Scan for the cell matching the given text and deliver its [x, y] coordinate at center. 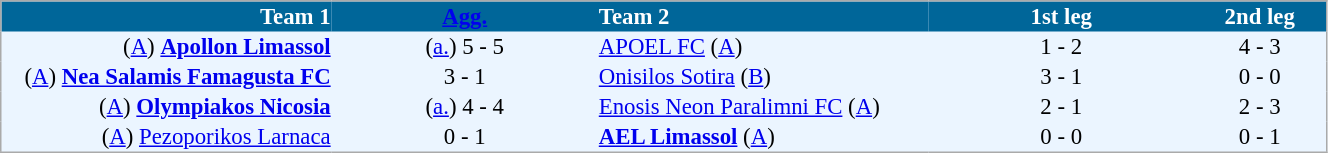
AEL Limassol (A) [762, 137]
Agg. [464, 16]
(A) Apollon Limassol [166, 47]
1 - 2 [1062, 47]
2nd leg [1260, 16]
Onisilos Sotira (B) [762, 77]
(A) Pezoporikos Larnaca [166, 137]
Team 1 [166, 16]
APOEL FC (A) [762, 47]
2 - 1 [1062, 107]
(A) Nea Salamis Famagusta FC [166, 77]
4 - 3 [1260, 47]
2 - 3 [1260, 107]
(a.) 4 - 4 [464, 107]
Enosis Neon Paralimni FC (A) [762, 107]
(a.) 5 - 5 [464, 47]
(A) Olympiakos Nicosia [166, 107]
1st leg [1062, 16]
Team 2 [762, 16]
